For the text-containing cell, return its midpoint in (X, Y) coordinate format. 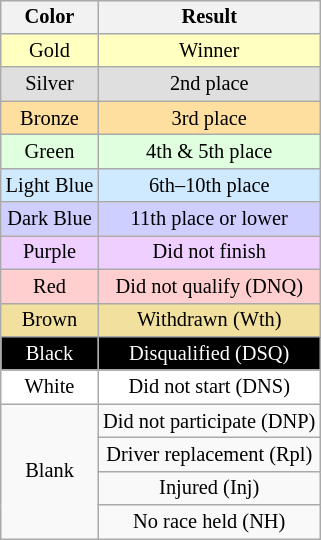
Green (50, 152)
Blank (50, 472)
Silver (50, 84)
Withdrawn (Wth) (209, 320)
Did not start (DNS) (209, 387)
White (50, 387)
Driver replacement (Rpl) (209, 455)
Light Blue (50, 185)
2nd place (209, 84)
Result (209, 17)
Brown (50, 320)
Winner (209, 51)
Did not participate (DNP) (209, 421)
Black (50, 354)
Red (50, 286)
Did not finish (209, 253)
Did not qualify (DNQ) (209, 286)
3rd place (209, 118)
Injured (Inj) (209, 488)
4th & 5th place (209, 152)
Purple (50, 253)
Gold (50, 51)
Disqualified (DSQ) (209, 354)
No race held (NH) (209, 522)
11th place or lower (209, 219)
6th–10th place (209, 185)
Color (50, 17)
Bronze (50, 118)
Dark Blue (50, 219)
